Output the (x, y) coordinate of the center of the cell containing the given text.  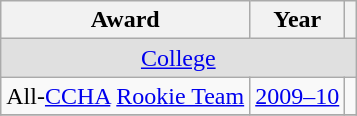
College (178, 58)
Award (126, 20)
2009–10 (298, 96)
All-CCHA Rookie Team (126, 96)
Year (298, 20)
